Determine the (X, Y) coordinate at the center of the cell enclosing the given text.  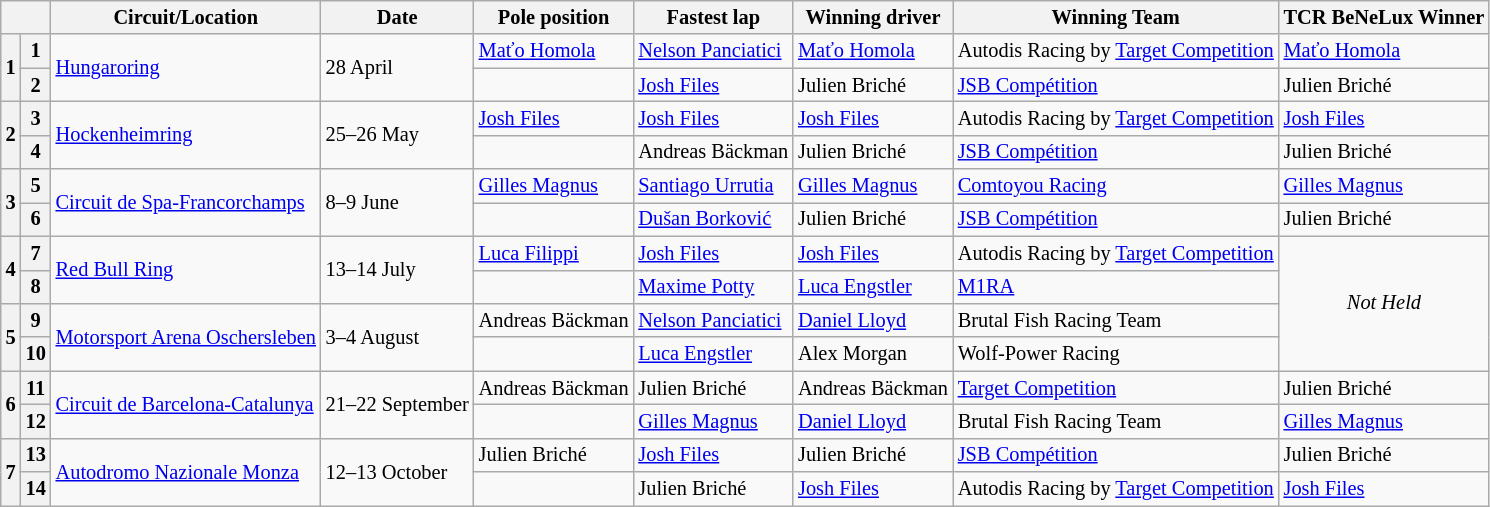
13–14 July (398, 270)
Red Bull Ring (186, 270)
Pole position (554, 17)
Luca Filippi (554, 253)
Date (398, 17)
Circuit de Barcelona-Catalunya (186, 404)
25–26 May (398, 134)
10 (36, 354)
Motorsport Arena Oschersleben (186, 336)
Circuit de Spa-Francorchamps (186, 202)
Dušan Borković (713, 219)
Target Competition (1116, 388)
9 (36, 320)
Winning driver (873, 17)
12 (36, 421)
TCR BeNeLux Winner (1384, 17)
Hungaroring (186, 68)
21–22 September (398, 404)
Fastest lap (713, 17)
Autodromo Nazionale Monza (186, 472)
12–13 October (398, 472)
8–9 June (398, 202)
Hockenheimring (186, 134)
Comtoyou Racing (1116, 186)
14 (36, 489)
3–4 August (398, 336)
28 April (398, 68)
13 (36, 455)
Winning Team (1116, 17)
Maxime Potty (713, 287)
11 (36, 388)
Circuit/Location (186, 17)
M1RA (1116, 287)
Alex Morgan (873, 354)
Not Held (1384, 304)
Wolf-Power Racing (1116, 354)
Santiago Urrutia (713, 186)
8 (36, 287)
